Return the (X, Y) coordinate for the center point of the cell that contains the specified text.  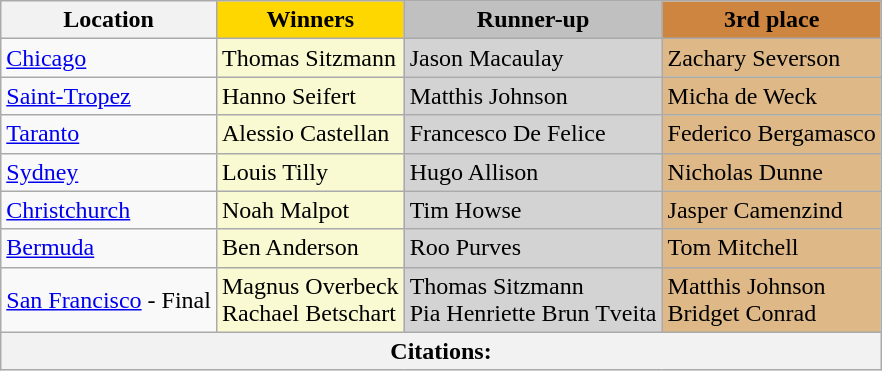
Saint-Tropez (109, 96)
Thomas Sitzmann Pia Henriette Brun Tveita (533, 300)
Hanno Seifert (310, 96)
Alessio Castellan (310, 134)
Nicholas Dunne (772, 172)
Noah Malpot (310, 210)
San Francisco - Final (109, 300)
Christchurch (109, 210)
Runner-up (533, 20)
Ben Anderson (310, 248)
Winners (310, 20)
Hugo Allison (533, 172)
Matthis Johnson (533, 96)
Federico Bergamasco (772, 134)
Thomas Sitzmann (310, 58)
Louis Tilly (310, 172)
Francesco De Felice (533, 134)
Roo Purves (533, 248)
Tom Mitchell (772, 248)
Taranto (109, 134)
Micha de Weck (772, 96)
Jason Macaulay (533, 58)
3rd place (772, 20)
Chicago (109, 58)
Magnus Overbeck Rachael Betschart (310, 300)
Bermuda (109, 248)
Tim Howse (533, 210)
Citations: (441, 351)
Matthis Johnson Bridget Conrad (772, 300)
Sydney (109, 172)
Zachary Severson (772, 58)
Jasper Camenzind (772, 210)
Location (109, 20)
